Return the (x, y) coordinate for the center point of the cell that contains the specified text.  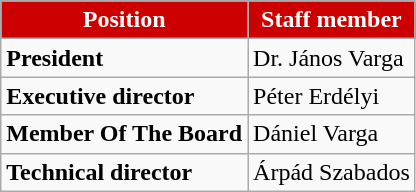
Árpád Szabados (332, 172)
Member Of The Board (124, 134)
Péter Erdélyi (332, 96)
Technical director (124, 172)
Dániel Varga (332, 134)
Position (124, 20)
Executive director (124, 96)
President (124, 58)
Staff member (332, 20)
Dr. János Varga (332, 58)
